From the cell containing the given text, extract its center point as (x, y) coordinate. 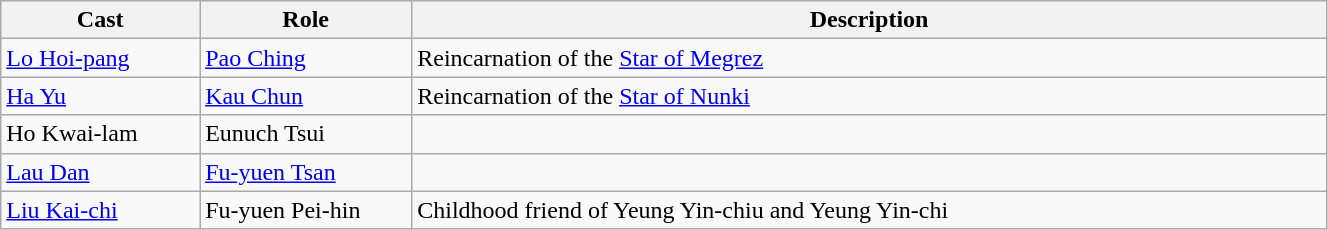
Ho Kwai-lam (100, 134)
Fu-yuen Tsan (306, 172)
Reincarnation of the Star of Nunki (870, 96)
Lau Dan (100, 172)
Description (870, 20)
Liu Kai-chi (100, 210)
Role (306, 20)
Cast (100, 20)
Childhood friend of Yeung Yin-chiu and Yeung Yin-chi (870, 210)
Reincarnation of the Star of Megrez (870, 58)
Pao Ching (306, 58)
Fu-yuen Pei-hin (306, 210)
Eunuch Tsui (306, 134)
Ha Yu (100, 96)
Lo Hoi-pang (100, 58)
Kau Chun (306, 96)
